Identify which cell holds the provided text, then report its [X, Y] central coordinate. 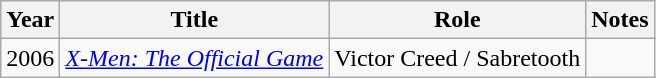
X-Men: The Official Game [194, 58]
Notes [620, 20]
Victor Creed / Sabretooth [458, 58]
Year [30, 20]
2006 [30, 58]
Title [194, 20]
Role [458, 20]
